For the text-containing cell, return its midpoint in (x, y) coordinate format. 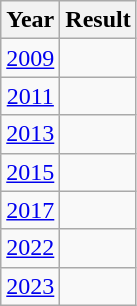
2015 (30, 172)
2022 (30, 248)
2023 (30, 286)
Year (30, 20)
2011 (30, 96)
Result (98, 20)
2013 (30, 134)
2009 (30, 58)
2017 (30, 210)
